Determine the [X, Y] coordinate at the center of the cell enclosing the given text.  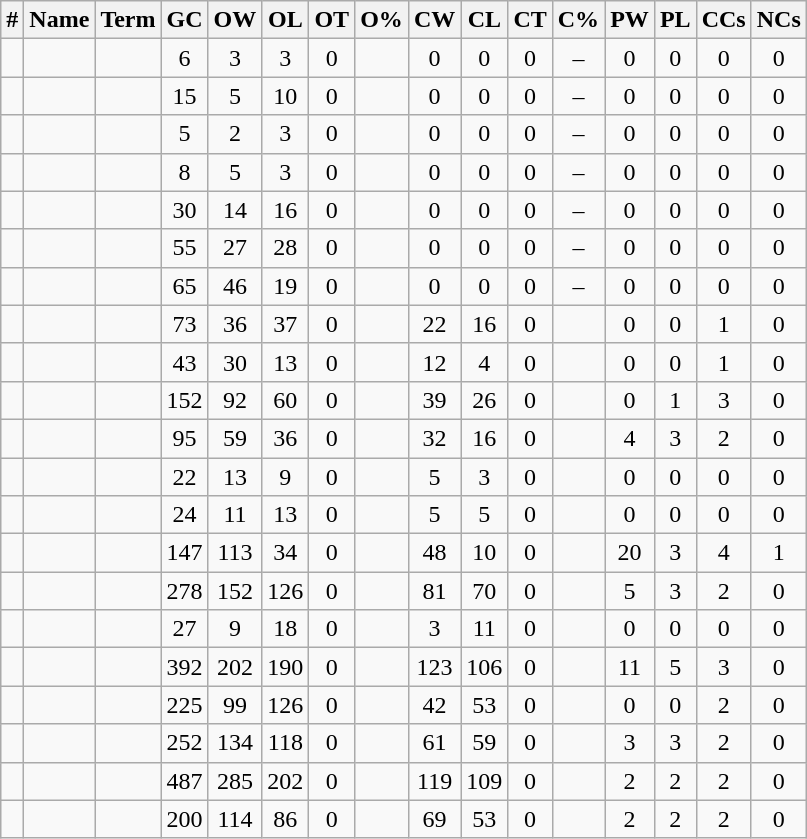
CCs [724, 20]
225 [184, 705]
CT [530, 20]
487 [184, 781]
278 [184, 591]
18 [286, 629]
119 [434, 781]
392 [184, 667]
O% [382, 20]
19 [286, 286]
26 [484, 400]
14 [235, 210]
20 [630, 553]
190 [286, 667]
32 [434, 438]
92 [235, 400]
69 [434, 819]
# [12, 20]
73 [184, 324]
34 [286, 553]
106 [484, 667]
GC [184, 20]
OL [286, 20]
48 [434, 553]
147 [184, 553]
28 [286, 248]
81 [434, 591]
123 [434, 667]
6 [184, 58]
PW [630, 20]
285 [235, 781]
95 [184, 438]
OT [332, 20]
61 [434, 743]
12 [434, 362]
109 [484, 781]
Name [60, 20]
39 [434, 400]
CL [484, 20]
65 [184, 286]
43 [184, 362]
37 [286, 324]
NCs [778, 20]
C% [578, 20]
Term [128, 20]
CW [434, 20]
8 [184, 172]
15 [184, 96]
99 [235, 705]
252 [184, 743]
42 [434, 705]
113 [235, 553]
200 [184, 819]
OW [235, 20]
46 [235, 286]
118 [286, 743]
86 [286, 819]
60 [286, 400]
55 [184, 248]
70 [484, 591]
24 [184, 515]
114 [235, 819]
134 [235, 743]
PL [675, 20]
